From the cell containing the given text, extract its center point as [X, Y] coordinate. 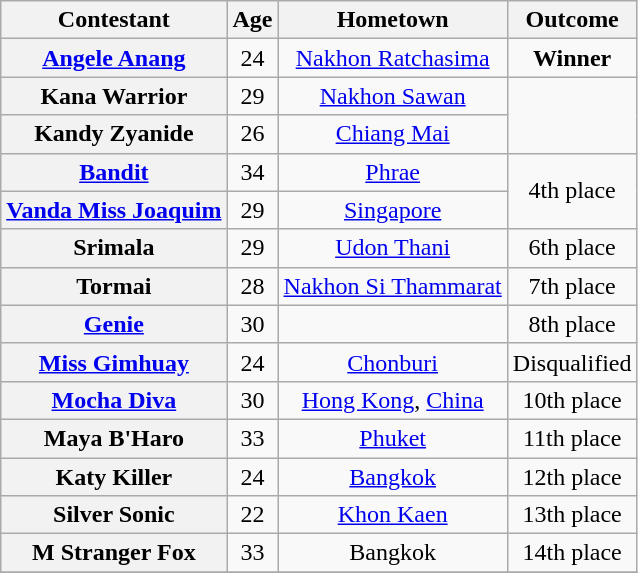
Genie [114, 324]
12th place [572, 477]
Nakhon Sawan [392, 96]
13th place [572, 515]
Vanda Miss Joaquim [114, 210]
Phrae [392, 172]
Contestant [114, 20]
Katy Killer [114, 477]
Disqualified [572, 362]
Age [252, 20]
7th place [572, 286]
11th place [572, 438]
14th place [572, 553]
Kandy Zyanide [114, 134]
28 [252, 286]
Maya B'Haro [114, 438]
Hong Kong, China [392, 400]
M Stranger Fox [114, 553]
Angele Anang [114, 58]
26 [252, 134]
Chonburi [392, 362]
6th place [572, 248]
Silver Sonic [114, 515]
Winner [572, 58]
8th place [572, 324]
Mocha Diva [114, 400]
4th place [572, 191]
Singapore [392, 210]
Srimala [114, 248]
Kana Warrior [114, 96]
34 [252, 172]
10th place [572, 400]
Outcome [572, 20]
Udon Thani [392, 248]
Bandit [114, 172]
22 [252, 515]
Miss Gimhuay [114, 362]
Tormai [114, 286]
Phuket [392, 438]
Khon Kaen [392, 515]
Nakhon Ratchasima [392, 58]
Hometown [392, 20]
Nakhon Si Thammarat [392, 286]
Chiang Mai [392, 134]
